Capture the cell that displays the provided text and extract its [X, Y] central coordinate. 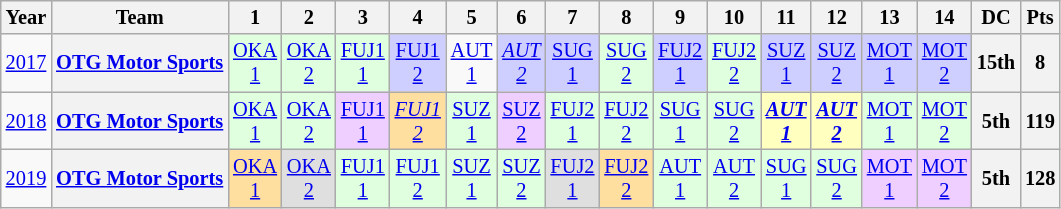
2017 [26, 63]
2019 [26, 178]
10 [734, 17]
3 [363, 17]
Pts [1040, 17]
Team [140, 17]
5 [472, 17]
2018 [26, 121]
1 [255, 17]
11 [786, 17]
7 [573, 17]
6 [521, 17]
2 [309, 17]
15th [996, 63]
119 [1040, 121]
128 [1040, 178]
DC [996, 17]
13 [890, 17]
9 [680, 17]
Year [26, 17]
14 [944, 17]
4 [418, 17]
12 [836, 17]
